Identify which cell holds the provided text, then report its (X, Y) central coordinate. 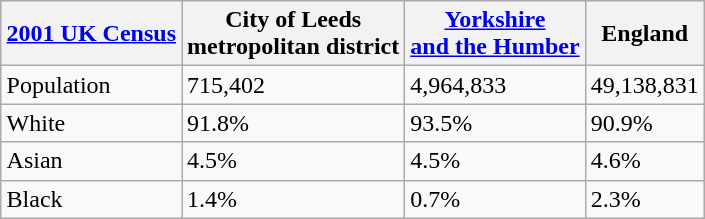
91.8% (294, 123)
1.4% (294, 199)
0.7% (495, 199)
White (91, 123)
93.5% (495, 123)
Black (91, 199)
City of Leedsmetropolitan district (294, 34)
4.6% (644, 161)
90.9% (644, 123)
Yorkshireand the Humber (495, 34)
England (644, 34)
4,964,833 (495, 85)
2.3% (644, 199)
Asian (91, 161)
715,402 (294, 85)
2001 UK Census (91, 34)
Population (91, 85)
49,138,831 (644, 85)
